Return the [x, y] coordinate for the center point of the cell that contains the specified text.  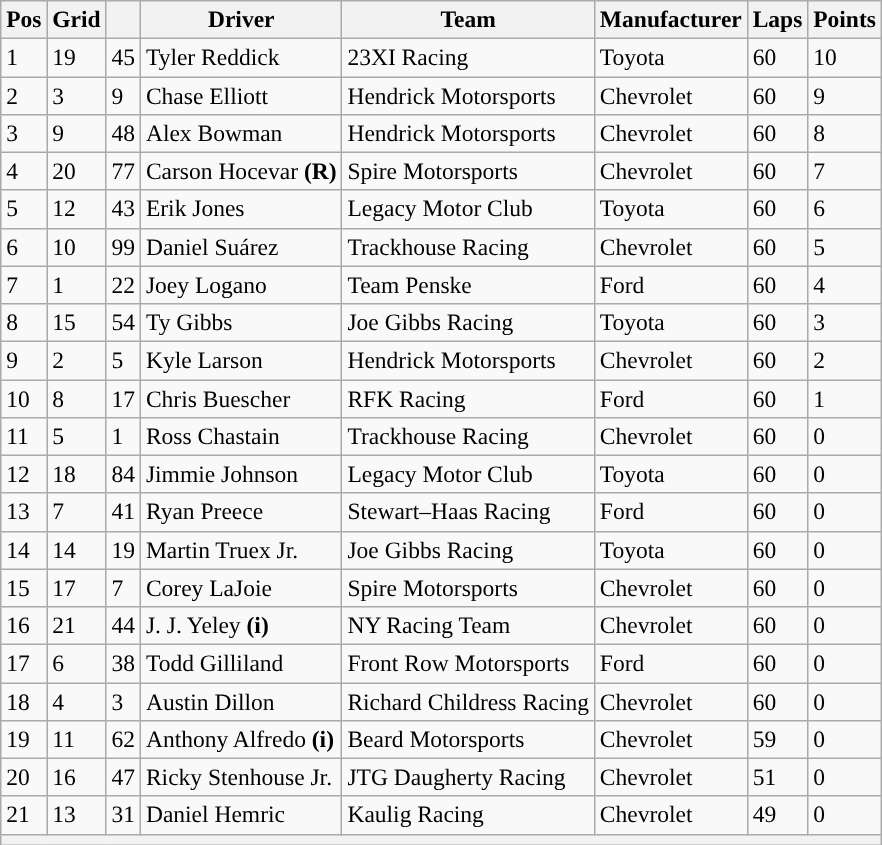
99 [123, 247]
44 [123, 625]
Points [845, 19]
49 [778, 815]
23XI Racing [468, 57]
Kaulig Racing [468, 815]
59 [778, 739]
48 [123, 133]
Joey Logano [240, 285]
Tyler Reddick [240, 57]
Anthony Alfredo (i) [240, 739]
RFK Racing [468, 398]
77 [123, 171]
45 [123, 57]
41 [123, 512]
47 [123, 777]
Beard Motorsports [468, 739]
Kyle Larson [240, 360]
Todd Gilliland [240, 663]
Team [468, 19]
Front Row Motorsports [468, 663]
Pos [24, 19]
Ross Chastain [240, 436]
Daniel Suárez [240, 247]
84 [123, 474]
Team Penske [468, 285]
22 [123, 285]
Martin Truex Jr. [240, 550]
43 [123, 209]
Daniel Hemric [240, 815]
Chase Elliott [240, 95]
Grid [76, 19]
Corey LaJoie [240, 588]
Driver [240, 19]
Carson Hocevar (R) [240, 171]
Stewart–Haas Racing [468, 512]
54 [123, 322]
JTG Daugherty Racing [468, 777]
Ricky Stenhouse Jr. [240, 777]
Austin Dillon [240, 701]
Ty Gibbs [240, 322]
Manufacturer [670, 19]
Jimmie Johnson [240, 474]
62 [123, 739]
Ryan Preece [240, 512]
31 [123, 815]
38 [123, 663]
Chris Buescher [240, 398]
Richard Childress Racing [468, 701]
NY Racing Team [468, 625]
Alex Bowman [240, 133]
Laps [778, 19]
Erik Jones [240, 209]
51 [778, 777]
J. J. Yeley (i) [240, 625]
